Pinpoint the cell where the given text exists, returning its (X, Y) midpoint coordinate. 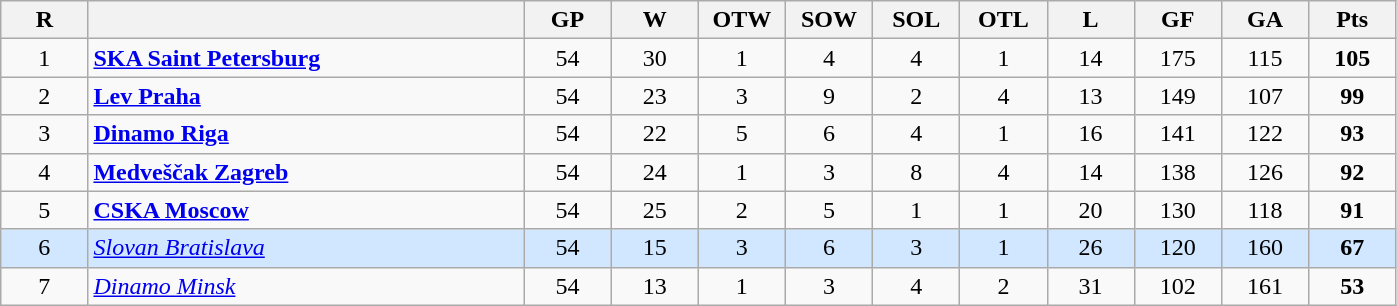
26 (1090, 248)
22 (654, 134)
99 (1352, 96)
R (44, 20)
105 (1352, 58)
25 (654, 210)
93 (1352, 134)
SKA Saint Petersburg (306, 58)
Dinamo Riga (306, 134)
Medveščak Zagreb (306, 172)
115 (1264, 58)
161 (1264, 286)
GF (1178, 20)
122 (1264, 134)
8 (916, 172)
SOW (828, 20)
Slovan Bratislava (306, 248)
138 (1178, 172)
102 (1178, 286)
Dinamo Minsk (306, 286)
175 (1178, 58)
20 (1090, 210)
9 (828, 96)
GP (568, 20)
107 (1264, 96)
Pts (1352, 20)
GA (1264, 20)
OTW (742, 20)
141 (1178, 134)
149 (1178, 96)
126 (1264, 172)
30 (654, 58)
W (654, 20)
120 (1178, 248)
118 (1264, 210)
16 (1090, 134)
67 (1352, 248)
130 (1178, 210)
SOL (916, 20)
160 (1264, 248)
L (1090, 20)
15 (654, 248)
91 (1352, 210)
92 (1352, 172)
24 (654, 172)
7 (44, 286)
Lev Praha (306, 96)
OTL (1004, 20)
23 (654, 96)
31 (1090, 286)
53 (1352, 286)
CSKA Moscow (306, 210)
